Return [x, y] of the center of cell containing provided text 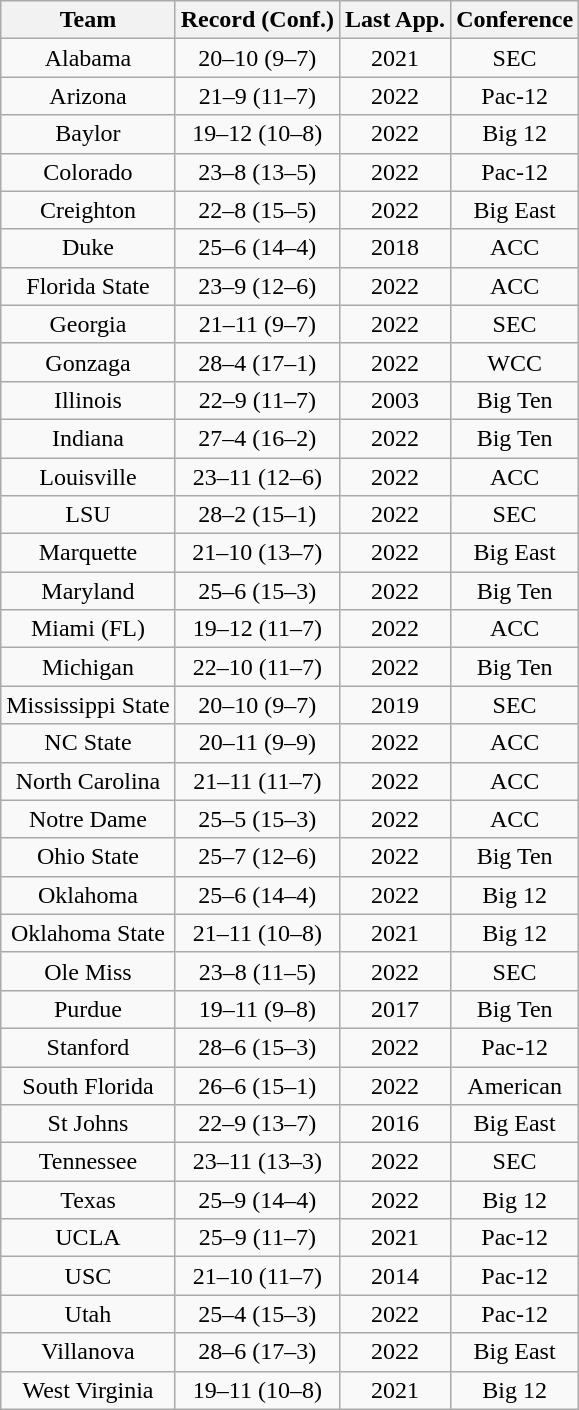
Utah [88, 1314]
23–9 (12–6) [257, 286]
St Johns [88, 1124]
25–7 (12–6) [257, 857]
Maryland [88, 591]
Ole Miss [88, 971]
25–9 (14–4) [257, 1200]
19–11 (9–8) [257, 1009]
23–11 (12–6) [257, 477]
Baylor [88, 134]
23–11 (13–3) [257, 1162]
2003 [396, 400]
22–8 (15–5) [257, 210]
28–6 (15–3) [257, 1047]
19–12 (11–7) [257, 629]
WCC [515, 362]
LSU [88, 515]
Conference [515, 20]
19–11 (10–8) [257, 1390]
21–10 (13–7) [257, 553]
Texas [88, 1200]
Stanford [88, 1047]
22–9 (13–7) [257, 1124]
21–10 (11–7) [257, 1276]
Louisville [88, 477]
Villanova [88, 1352]
Last App. [396, 20]
23–8 (11–5) [257, 971]
Oklahoma [88, 895]
27–4 (16–2) [257, 438]
22–10 (11–7) [257, 667]
2016 [396, 1124]
25–6 (15–3) [257, 591]
Creighton [88, 210]
25–4 (15–3) [257, 1314]
21–11 (10–8) [257, 933]
23–8 (13–5) [257, 172]
28–2 (15–1) [257, 515]
Oklahoma State [88, 933]
Mississippi State [88, 705]
NC State [88, 743]
Miami (FL) [88, 629]
21–11 (9–7) [257, 324]
2017 [396, 1009]
Georgia [88, 324]
28–6 (17–3) [257, 1352]
Michigan [88, 667]
Florida State [88, 286]
21–11 (11–7) [257, 781]
Purdue [88, 1009]
Indiana [88, 438]
Ohio State [88, 857]
Illinois [88, 400]
USC [88, 1276]
Team [88, 20]
26–6 (15–1) [257, 1085]
20–11 (9–9) [257, 743]
2019 [396, 705]
North Carolina [88, 781]
South Florida [88, 1085]
2018 [396, 248]
25–5 (15–3) [257, 819]
Record (Conf.) [257, 20]
25–9 (11–7) [257, 1238]
Colorado [88, 172]
Tennessee [88, 1162]
19–12 (10–8) [257, 134]
Duke [88, 248]
Arizona [88, 96]
UCLA [88, 1238]
West Virginia [88, 1390]
28–4 (17–1) [257, 362]
Alabama [88, 58]
Marquette [88, 553]
21–9 (11–7) [257, 96]
Gonzaga [88, 362]
22–9 (11–7) [257, 400]
Notre Dame [88, 819]
American [515, 1085]
2014 [396, 1276]
